Locate the cell with the specified text and output its [x, y] center coordinate. 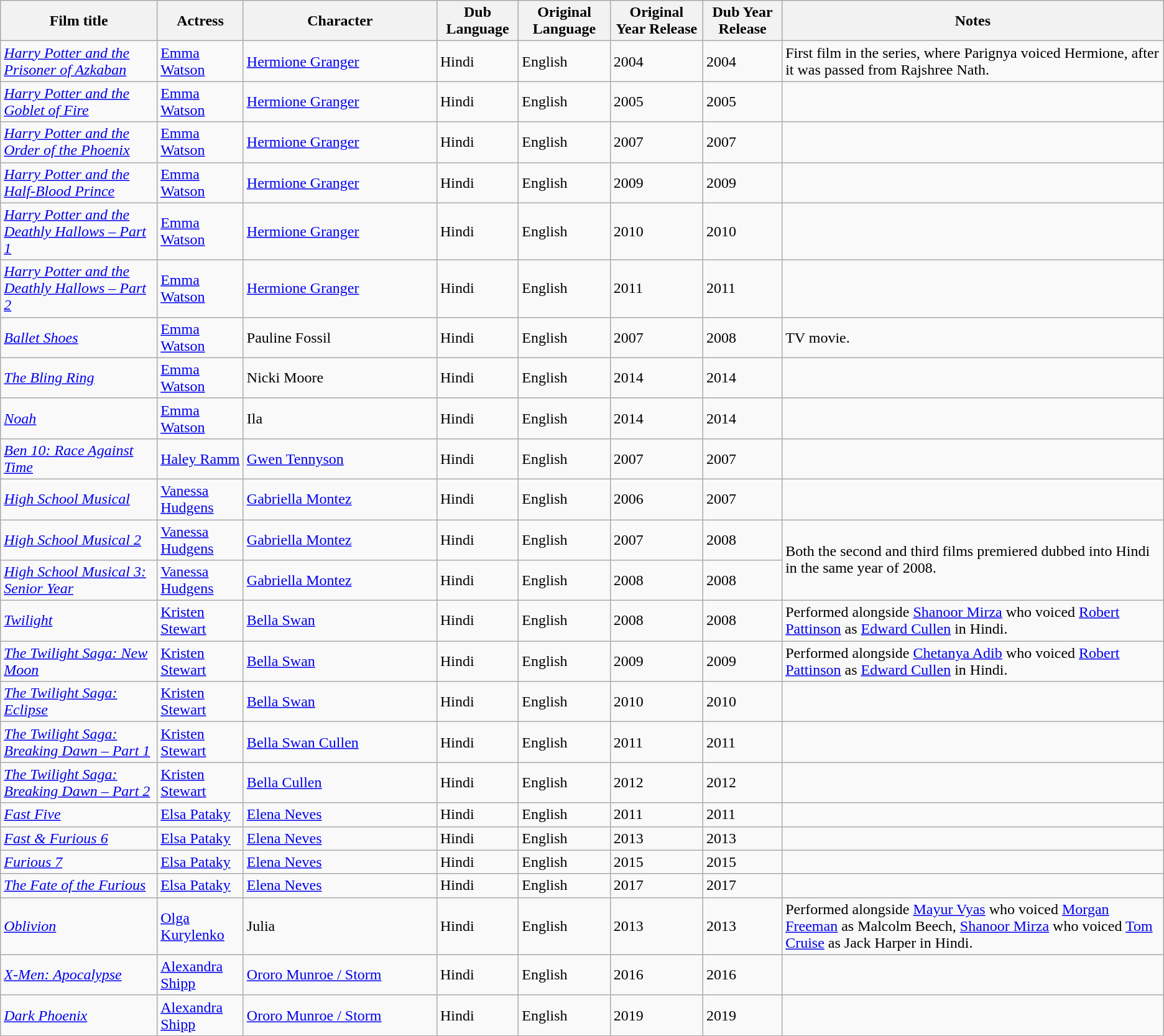
Harry Potter and the Half-Blood Prince [79, 183]
Oblivion [79, 926]
Ila [339, 418]
Nicki Moore [339, 378]
Original Year Release [657, 21]
Both the second and third films premiered dubbed into Hindi in the same year of 2008. [973, 560]
Notes [973, 21]
Actress [200, 21]
The Twilight Saga: Breaking Dawn – Part 2 [79, 782]
Harry Potter and the Deathly Hallows – Part 1 [79, 231]
High School Musical 2 [79, 540]
Fast & Furious 6 [79, 838]
X-Men: Apocalypse [79, 975]
Dub Year Release [742, 21]
Harry Potter and the Order of the Phoenix [79, 142]
Harry Potter and the Deathly Hallows – Part 2 [79, 289]
Olga Kurylenko [200, 926]
2006 [657, 499]
The Twilight Saga: New Moon [79, 662]
Film title [79, 21]
Fast Five [79, 815]
Performed alongside Chetanya Adib who voiced Robert Pattinson as Edward Cullen in Hindi. [973, 662]
Character [339, 21]
Original Language [565, 21]
Julia [339, 926]
Pauline Fossil [339, 337]
Gwen Tennyson [339, 459]
Bella Swan Cullen [339, 742]
The Twilight Saga: Eclipse [79, 701]
Performed alongside Mayur Vyas who voiced Morgan Freeman as Malcolm Beech, Shanoor Mirza who voiced Tom Cruise as Jack Harper in Hindi. [973, 926]
Furious 7 [79, 862]
Haley Ramm [200, 459]
The Twilight Saga: Breaking Dawn – Part 1 [79, 742]
TV movie. [973, 337]
Harry Potter and the Prisoner of Azkaban [79, 61]
Ballet Shoes [79, 337]
Harry Potter and the Goblet of Fire [79, 102]
Ben 10: Race Against Time [79, 459]
High School Musical [79, 499]
Dark Phoenix [79, 1015]
High School Musical 3: Senior Year [79, 581]
The Fate of the Furious [79, 886]
First film in the series, where Parignya voiced Hermione, after it was passed from Rajshree Nath. [973, 61]
Bella Cullen [339, 782]
Performed alongside Shanoor Mirza who voiced Robert Pattinson as Edward Cullen in Hindi. [973, 621]
Noah [79, 418]
Dub Language [478, 21]
The Bling Ring [79, 378]
Twilight [79, 621]
